From the cell containing the given text, extract its center point as [X, Y] coordinate. 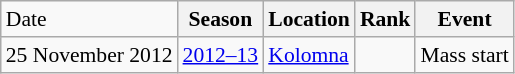
Season [221, 19]
Rank [386, 19]
Mass start [464, 55]
Event [464, 19]
2012–13 [221, 55]
25 November 2012 [90, 55]
Location [309, 19]
Date [90, 19]
Kolomna [309, 55]
